Locate the cell with the specified text and output its (X, Y) center coordinate. 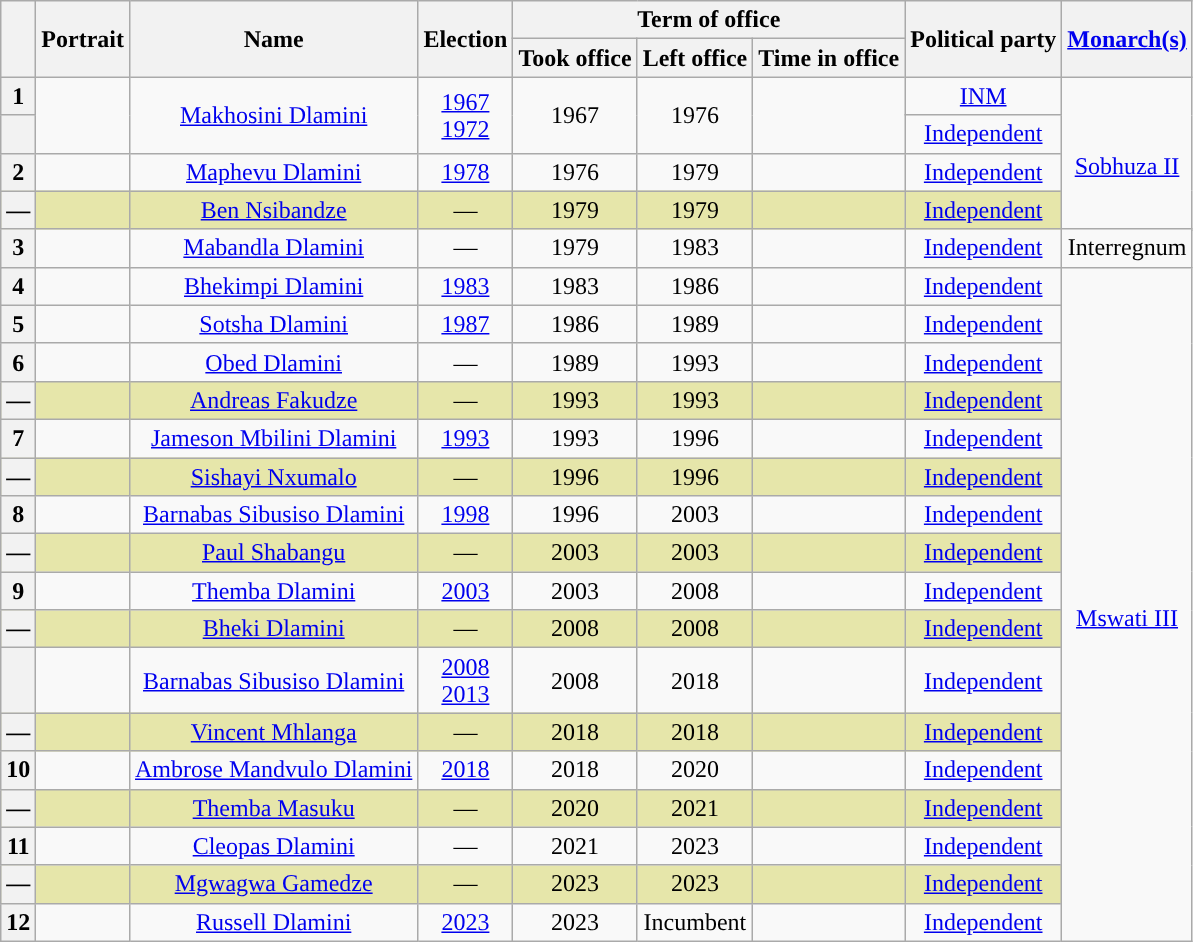
Maphevu Dlamini (273, 172)
12 (18, 922)
Time in office (829, 58)
Andreas Fakudze (273, 400)
Themba Dlamini (273, 591)
1987 (466, 324)
1998 (466, 515)
Makhosini Dlamini (273, 115)
11 (18, 846)
5 (18, 324)
Bhekimpi Dlamini (273, 286)
7 (18, 438)
Ben Nsibandze (273, 210)
Sishayi Nxumalo (273, 477)
6 (18, 362)
Russell Dlamini (273, 922)
Mabandla Dlamini (273, 248)
INM (984, 96)
Interregnum (1128, 248)
Incumbent (695, 922)
Monarch(s) (1128, 39)
2 (18, 172)
Election (466, 39)
10 (18, 770)
Themba Masuku (273, 808)
19671972 (466, 115)
Portrait (83, 39)
20082013 (466, 680)
Paul Shabangu (273, 553)
Left office (695, 58)
Sotsha Dlamini (273, 324)
1978 (466, 172)
Jameson Mbilini Dlamini (273, 438)
Vincent Mhlanga (273, 732)
Bheki Dlamini (273, 629)
Cleopas Dlamini (273, 846)
Sobhuza II (1128, 153)
Term of office (709, 20)
Political party (984, 39)
Name (273, 39)
1 (18, 96)
Took office (575, 58)
1967 (575, 115)
8 (18, 515)
Obed Dlamini (273, 362)
3 (18, 248)
Ambrose Mandvulo Dlamini (273, 770)
Mswati III (1128, 604)
Mgwagwa Gamedze (273, 884)
9 (18, 591)
4 (18, 286)
